Return (x, y) of the center of cell containing provided text 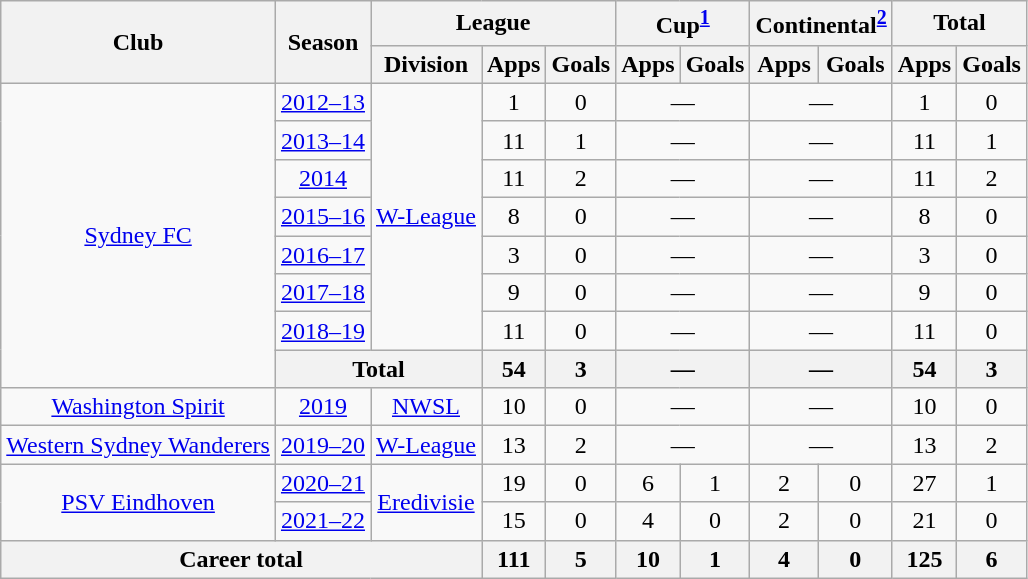
2016–17 (322, 255)
2018–19 (322, 331)
27 (924, 483)
2019 (322, 407)
2019–20 (322, 445)
League (492, 24)
Continental2 (821, 24)
Division (426, 64)
2020–21 (322, 483)
21 (924, 521)
5 (581, 559)
2012–13 (322, 102)
Washington Spirit (138, 407)
2013–14 (322, 140)
111 (514, 559)
Cup1 (683, 24)
NWSL (426, 407)
Club (138, 42)
2014 (322, 178)
15 (514, 521)
Career total (242, 559)
Season (322, 42)
Sydney FC (138, 235)
PSV Eindhoven (138, 502)
Western Sydney Wanderers (138, 445)
125 (924, 559)
2017–18 (322, 293)
2021–22 (322, 521)
19 (514, 483)
Eredivisie (426, 502)
2015–16 (322, 217)
